Return [X, Y] of the center of cell containing provided text 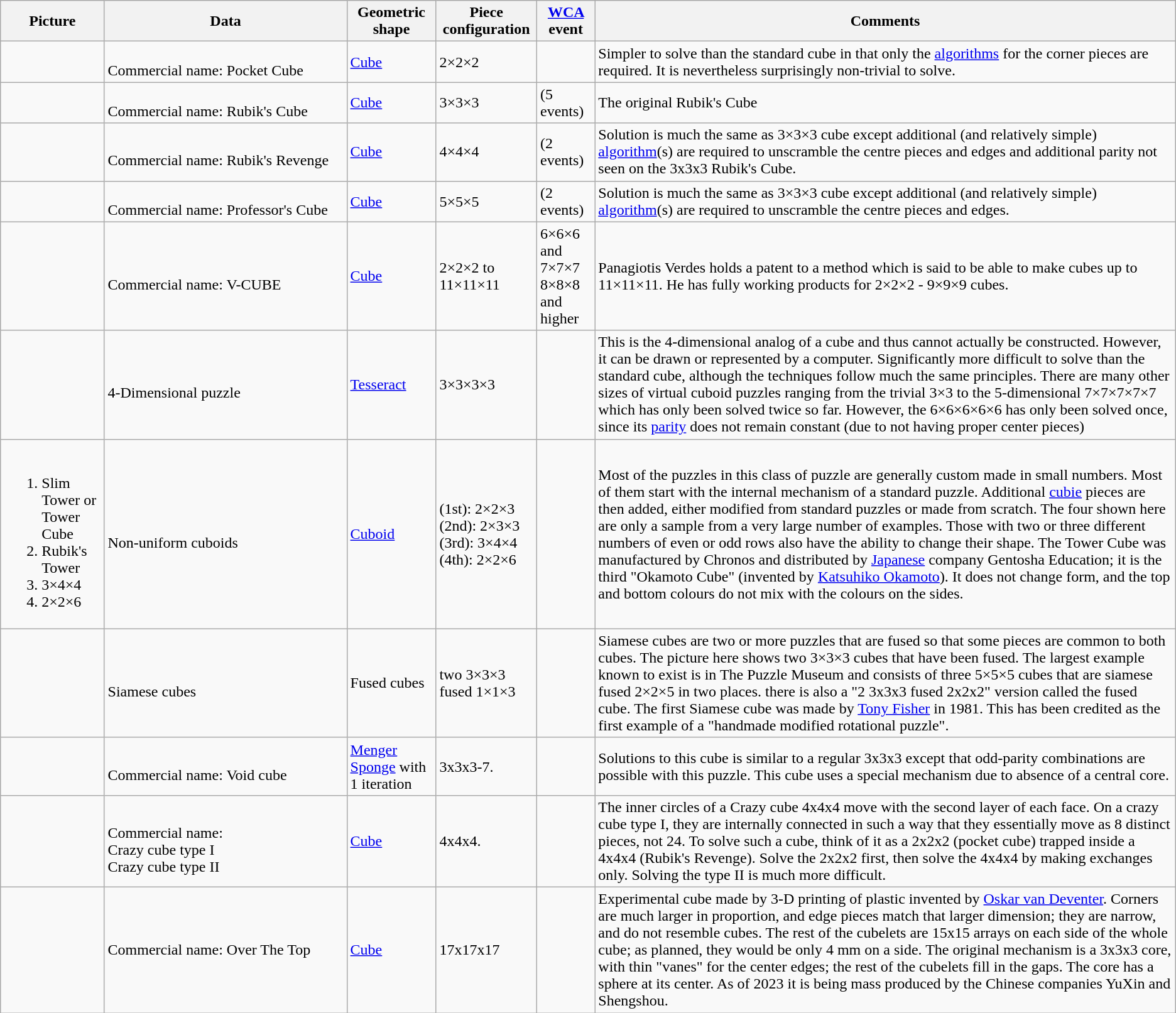
Commercial name: Void cube [226, 766]
WCA event [565, 21]
4-Dimensional puzzle [226, 384]
The original Rubik's Cube [885, 103]
Non-uniform cuboids [226, 534]
Commercial name: Over The Top [226, 950]
Siamese cubes [226, 683]
4x4x4. [486, 841]
Commercial name: Rubik's Revenge [226, 152]
17x17x17 [486, 950]
(5 events) [565, 103]
2×2×2 to 11×11×11 [486, 276]
Tesseract [391, 384]
Commercial name: Pocket Cube [226, 62]
5×5×5 [486, 201]
Data [226, 21]
Fused cubes [391, 683]
Picture [53, 21]
Slim Tower or Tower CubeRubik's Tower3×4×42×2×6 [53, 534]
Piece configuration [486, 21]
3x3x3-7. [486, 766]
Geometric shape [391, 21]
Menger Sponge with 1 iteration [391, 766]
6×6×6 and 7×7×7 8×8×8 and higher [565, 276]
Commercial name: Crazy cube type I Crazy cube type II [226, 841]
two 3×3×3 fused 1×1×3 [486, 683]
Comments [885, 21]
2×2×2 [486, 62]
3×3×3 [486, 103]
Commercial name: Professor's Cube [226, 201]
4×4×4 [486, 152]
Cuboid [391, 534]
Commercial name: V-CUBE [226, 276]
3×3×3×3 [486, 384]
(1st): 2×2×3(2nd): 2×3×3(3rd): 3×4×4(4th): 2×2×6 [486, 534]
Commercial name: Rubik's Cube [226, 103]
